Output the (X, Y) coordinate of the center of the cell containing the given text.  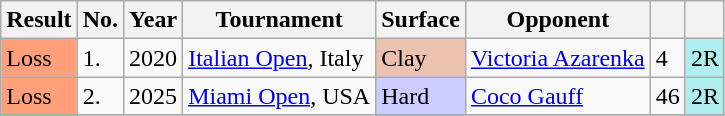
Tournament (280, 20)
Victoria Azarenka (558, 58)
Year (154, 20)
2020 (154, 58)
Italian Open, Italy (280, 58)
Surface (421, 20)
46 (668, 96)
Opponent (558, 20)
Result (39, 20)
Miami Open, USA (280, 96)
No. (100, 20)
1. (100, 58)
Hard (421, 96)
2. (100, 96)
2025 (154, 96)
4 (668, 58)
Coco Gauff (558, 96)
Clay (421, 58)
